Locate the cell with the specified text and output its (X, Y) center coordinate. 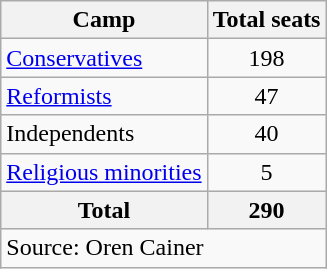
Camp (104, 20)
Total seats (266, 20)
Total (104, 210)
5 (266, 172)
198 (266, 58)
40 (266, 134)
Reformists (104, 96)
Conservatives (104, 58)
Independents (104, 134)
290 (266, 210)
Religious minorities (104, 172)
47 (266, 96)
Source: Oren Cainer (164, 248)
